Determine the [x, y] coordinate at the center of the cell enclosing the given text.  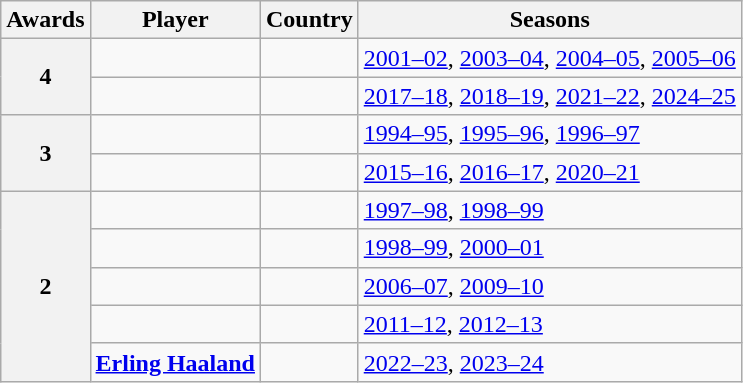
Seasons [550, 20]
2011–12, 2012–13 [550, 324]
Erling Haaland [175, 362]
2001–02, 2003–04, 2004–05, 2005–06 [550, 58]
2015–16, 2016–17, 2020–21 [550, 172]
1994–95, 1995–96, 1996–97 [550, 134]
Player [175, 20]
2022–23, 2023–24 [550, 362]
1998–99, 2000–01 [550, 248]
Country [309, 20]
Awards [46, 20]
3 [46, 153]
2006–07, 2009–10 [550, 286]
4 [46, 77]
1997–98, 1998–99 [550, 210]
2 [46, 286]
2017–18, 2018–19, 2021–22, 2024–25 [550, 96]
